Return (x, y) of the center of cell containing provided text 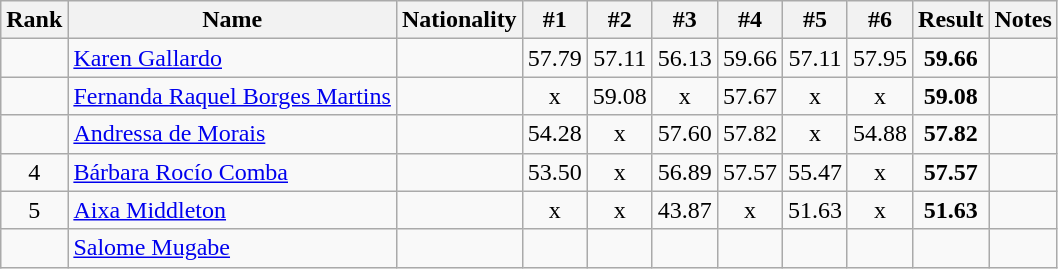
57.95 (880, 58)
Notes (1023, 20)
Salome Mugabe (232, 248)
Fernanda Raquel Borges Martins (232, 96)
#6 (880, 20)
Andressa de Morais (232, 134)
43.87 (684, 210)
54.88 (880, 134)
#5 (814, 20)
Nationality (459, 20)
Karen Gallardo (232, 58)
56.13 (684, 58)
Name (232, 20)
Aixa Middleton (232, 210)
54.28 (554, 134)
#2 (620, 20)
#1 (554, 20)
Bárbara Rocío Comba (232, 172)
53.50 (554, 172)
55.47 (814, 172)
Result (951, 20)
57.79 (554, 58)
Rank (34, 20)
4 (34, 172)
#4 (750, 20)
57.67 (750, 96)
#3 (684, 20)
5 (34, 210)
56.89 (684, 172)
57.60 (684, 134)
